Provide the (X, Y) coordinate of the cell's center where the given text is located.  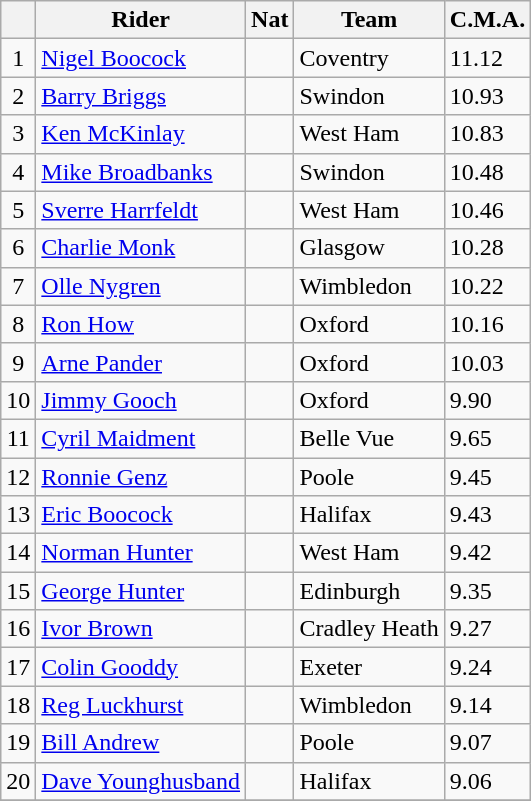
9.06 (487, 781)
Mike Broadbanks (141, 172)
10 (18, 400)
11.12 (487, 58)
9.42 (487, 553)
Bill Andrew (141, 743)
Ivor Brown (141, 629)
4 (18, 172)
Norman Hunter (141, 553)
Jimmy Gooch (141, 400)
9.14 (487, 705)
Ronnie Genz (141, 477)
Barry Briggs (141, 96)
9.24 (487, 667)
Reg Luckhurst (141, 705)
Olle Nygren (141, 286)
9.27 (487, 629)
9.65 (487, 438)
2 (18, 96)
14 (18, 553)
Ken McKinlay (141, 134)
C.M.A. (487, 20)
Edinburgh (369, 591)
10.03 (487, 362)
George Hunter (141, 591)
Glasgow (369, 248)
11 (18, 438)
10.46 (487, 210)
10.48 (487, 172)
10.22 (487, 286)
18 (18, 705)
1 (18, 58)
7 (18, 286)
9.35 (487, 591)
17 (18, 667)
Nat (270, 20)
Nigel Boocock (141, 58)
10.28 (487, 248)
12 (18, 477)
20 (18, 781)
9.45 (487, 477)
6 (18, 248)
10.16 (487, 324)
9 (18, 362)
Exeter (369, 667)
10.83 (487, 134)
13 (18, 515)
Ron How (141, 324)
9.07 (487, 743)
9.43 (487, 515)
Charlie Monk (141, 248)
Cyril Maidment (141, 438)
Coventry (369, 58)
10.93 (487, 96)
8 (18, 324)
Colin Gooddy (141, 667)
Arne Pander (141, 362)
Belle Vue (369, 438)
9.90 (487, 400)
3 (18, 134)
Rider (141, 20)
Dave Younghusband (141, 781)
Cradley Heath (369, 629)
5 (18, 210)
19 (18, 743)
16 (18, 629)
15 (18, 591)
Team (369, 20)
Sverre Harrfeldt (141, 210)
Eric Boocock (141, 515)
